Search for the cell housing the specified text and yield its [x, y] center coordinate. 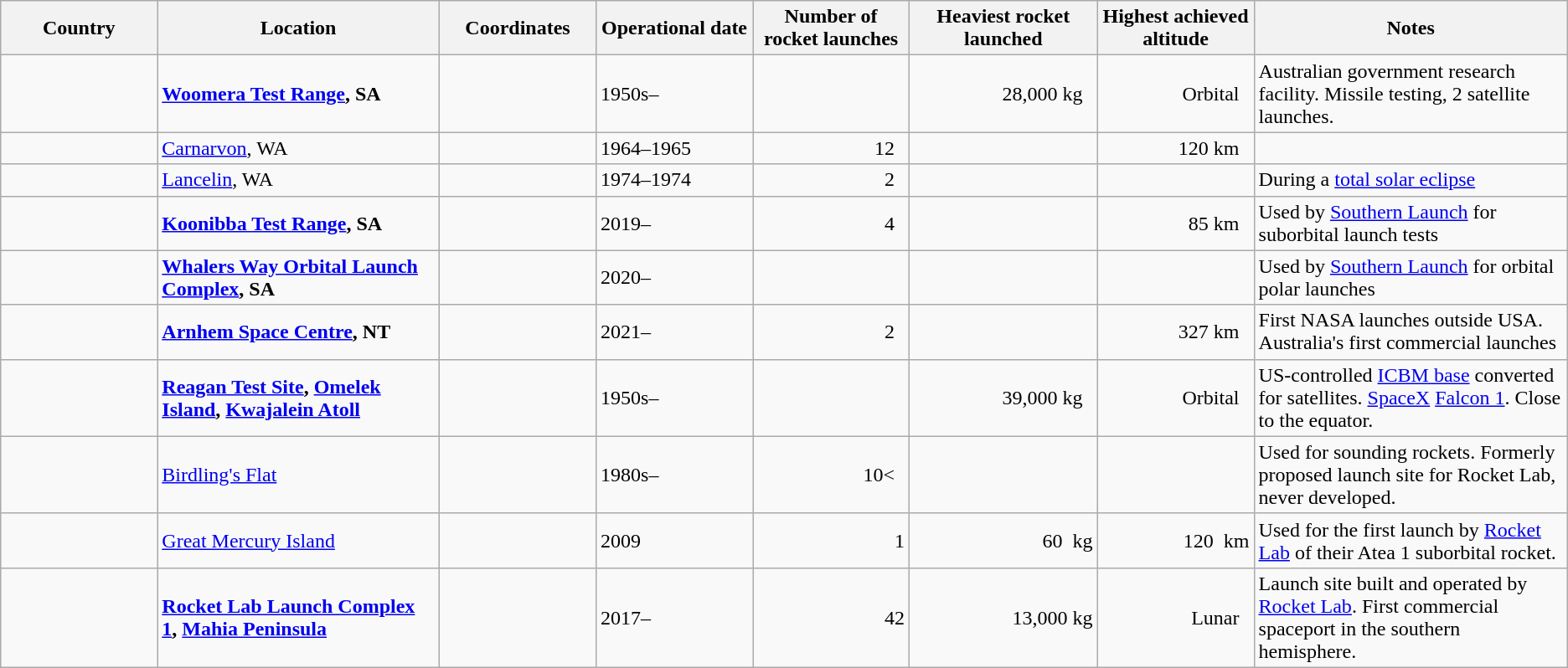
12 [831, 148]
First NASA launches outside USA. Australia's first commercial launches [1411, 331]
1980s– [675, 475]
4 [831, 223]
327 km [1176, 331]
Lancelin, WA [298, 180]
1 [831, 541]
Notes [1411, 28]
Arnhem Space Centre, NT [298, 331]
Coordinates [518, 28]
10< [831, 475]
13,000 kg [1003, 618]
2009 [675, 541]
1974–1974 [675, 180]
Carnarvon, WA [298, 148]
2019– [675, 223]
Lunar [1176, 618]
US-controlled ICBM base converted for satellites. SpaceX Falcon 1. Close to the equator. [1411, 398]
Used for sounding rockets. Formerly proposed launch site for Rocket Lab, never developed. [1411, 475]
2021– [675, 331]
85 km [1176, 223]
28,000 kg [1003, 94]
2017– [675, 618]
Country [79, 28]
Launch site built and operated by Rocket Lab. First commercial spaceport in the southern hemisphere. [1411, 618]
42 [831, 618]
During a total solar eclipse [1411, 180]
Koonibba Test Range, SA [298, 223]
Used by Southern Launch for suborbital launch tests [1411, 223]
Rocket Lab Launch Complex 1, Mahia Peninsula [298, 618]
39,000 kg [1003, 398]
1964–1965 [675, 148]
Location [298, 28]
Used for the first launch by Rocket Lab of their Atea 1 suborbital rocket. [1411, 541]
Highest achieved altitude [1176, 28]
Birdling's Flat [298, 475]
2020– [675, 278]
Heaviest rocket launched [1003, 28]
Number of rocket launches [831, 28]
Australian government research facility. Missile testing, 2 satellite launches. [1411, 94]
60 kg [1003, 541]
Great Mercury Island [298, 541]
Whalers Way Orbital Launch Complex, SA [298, 278]
Woomera Test Range, SA [298, 94]
Used by Southern Launch for orbital polar launches [1411, 278]
Reagan Test Site, Omelek Island, Kwajalein Atoll [298, 398]
Operational date [675, 28]
